Determine the (X, Y) coordinate at the center of the cell enclosing the given text.  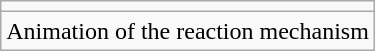
Animation of the reaction mechanism (188, 31)
